Capture the cell that displays the provided text and extract its [x, y] central coordinate. 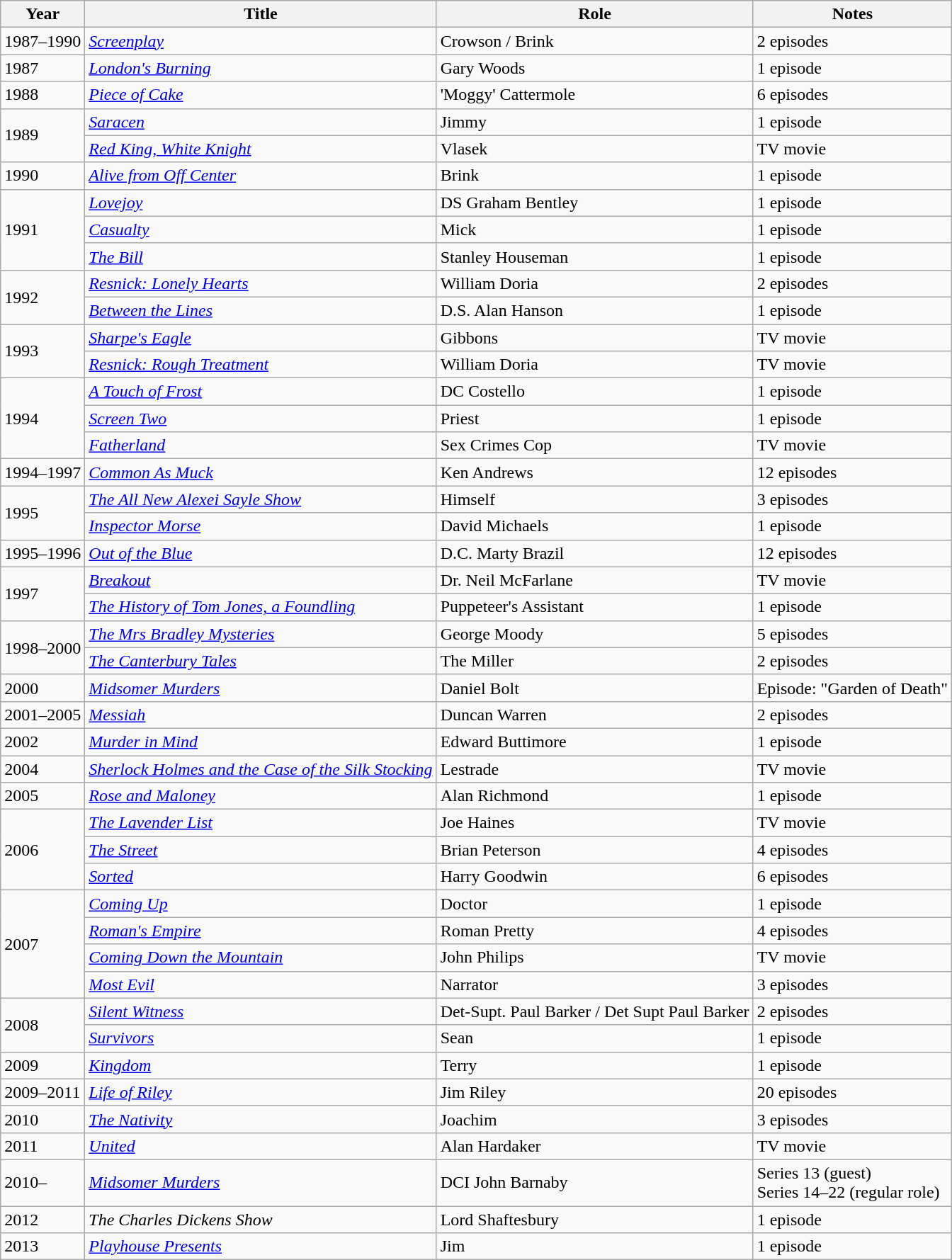
2009–2011 [42, 1092]
Doctor [595, 904]
'Moggy' Cattermole [595, 95]
Kingdom [261, 1065]
David Michaels [595, 526]
Life of Riley [261, 1092]
Coming Down the Mountain [261, 958]
2010– [42, 1183]
Sex Crimes Cop [595, 445]
Roman's Empire [261, 931]
Resnick: Rough Treatment [261, 365]
Sorted [261, 877]
Terry [595, 1065]
DS Graham Bentley [595, 203]
Alan Hardaker [595, 1146]
Brink [595, 176]
Himself [595, 499]
Vlasek [595, 149]
1998–2000 [42, 647]
A Touch of Frost [261, 392]
1990 [42, 176]
Narrator [595, 984]
Year [42, 14]
Episode: "Garden of Death" [853, 688]
Jimmy [595, 122]
1992 [42, 297]
Inspector Morse [261, 526]
2006 [42, 850]
Crowson / Brink [595, 41]
DC Costello [595, 392]
Priest [595, 419]
1994–1997 [42, 472]
Stanley Houseman [595, 256]
Screen Two [261, 419]
2010 [42, 1119]
Coming Up [261, 904]
Gary Woods [595, 68]
1991 [42, 229]
1987 [42, 68]
Roman Pretty [595, 931]
2005 [42, 796]
Screenplay [261, 41]
2002 [42, 742]
DCI John Barnaby [595, 1183]
Red King, White Knight [261, 149]
Lestrade [595, 768]
Gibbons [595, 338]
The Bill [261, 256]
Joe Haines [595, 823]
1987–1990 [42, 41]
D.C. Marty Brazil [595, 553]
Title [261, 14]
Alan Richmond [595, 796]
The Lavender List [261, 823]
20 episodes [853, 1092]
Alive from Off Center [261, 176]
1997 [42, 594]
1988 [42, 95]
The Street [261, 850]
Messiah [261, 715]
Duncan Warren [595, 715]
Ken Andrews [595, 472]
Jim Riley [595, 1092]
Casualty [261, 229]
1995 [42, 513]
Playhouse Presents [261, 1247]
Mick [595, 229]
Resnick: Lonely Hearts [261, 283]
1994 [42, 419]
Piece of Cake [261, 95]
Lord Shaftesbury [595, 1219]
Most Evil [261, 984]
Puppeteer's Assistant [595, 607]
Series 13 (guest)Series 14–22 (regular role) [853, 1183]
Det-Supt. Paul Barker / Det Supt Paul Barker [595, 1011]
Brian Peterson [595, 850]
The All New Alexei Sayle Show [261, 499]
Edward Buttimore [595, 742]
Sean [595, 1038]
The Canterbury Tales [261, 661]
5 episodes [853, 634]
The Charles Dickens Show [261, 1219]
Between the Lines [261, 310]
2009 [42, 1065]
Out of the Blue [261, 553]
Lovejoy [261, 203]
1993 [42, 351]
Role [595, 14]
Survivors [261, 1038]
Joachim [595, 1119]
2011 [42, 1146]
2001–2005 [42, 715]
Silent Witness [261, 1011]
2012 [42, 1219]
2004 [42, 768]
D.S. Alan Hanson [595, 310]
The History of Tom Jones, a Foundling [261, 607]
The Mrs Bradley Mysteries [261, 634]
Common As Muck [261, 472]
1995–1996 [42, 553]
Murder in Mind [261, 742]
2007 [42, 944]
Harry Goodwin [595, 877]
Daniel Bolt [595, 688]
John Philips [595, 958]
George Moody [595, 634]
Rose and Maloney [261, 796]
1989 [42, 135]
Sharpe's Eagle [261, 338]
United [261, 1146]
Dr. Neil McFarlane [595, 580]
Breakout [261, 580]
The Nativity [261, 1119]
Jim [595, 1247]
2008 [42, 1025]
London's Burning [261, 68]
Notes [853, 14]
2000 [42, 688]
Sherlock Holmes and the Case of the Silk Stocking [261, 768]
Fatherland [261, 445]
Saracen [261, 122]
The Miller [595, 661]
2013 [42, 1247]
